For the text-containing cell, return its midpoint in [x, y] coordinate format. 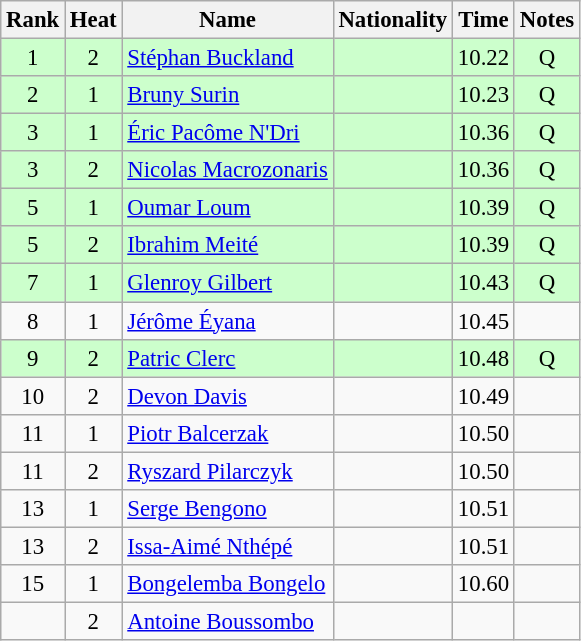
9 [33, 358]
Ibrahim Meité [228, 245]
Heat [94, 20]
Notes [546, 20]
7 [33, 283]
Serge Bengono [228, 509]
Devon Davis [228, 396]
10.49 [484, 396]
Glenroy Gilbert [228, 283]
Stéphan Buckland [228, 58]
Patric Clerc [228, 358]
Nicolas Macrozonaris [228, 170]
Oumar Loum [228, 208]
Bongelemba Bongelo [228, 584]
10.48 [484, 358]
10.60 [484, 584]
10.22 [484, 58]
Name [228, 20]
Ryszard Pilarczyk [228, 471]
Rank [33, 20]
Issa-Aimé Nthépé [228, 546]
Piotr Balcerzak [228, 433]
Time [484, 20]
10.45 [484, 321]
15 [33, 584]
8 [33, 321]
Nationality [392, 20]
10.43 [484, 283]
Éric Pacôme N'Dri [228, 133]
10.23 [484, 95]
Bruny Surin [228, 95]
Antoine Boussombo [228, 621]
Jérôme Éyana [228, 321]
10 [33, 396]
